Detect which cell encompasses the target text, then output its (X, Y) center coordinate. 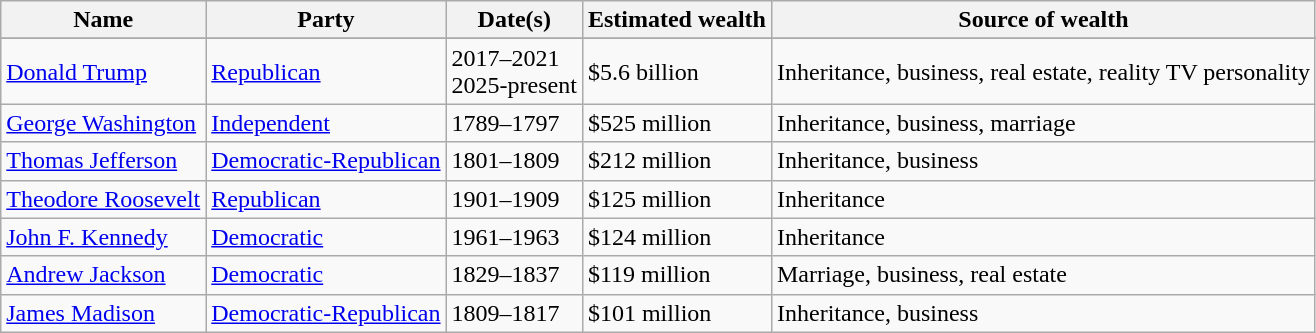
Andrew Jackson (104, 275)
$125 million (676, 199)
James Madison (104, 313)
$212 million (676, 161)
Marriage, business, real estate (1043, 275)
Theodore Roosevelt (104, 199)
1961–1963 (514, 237)
$101 million (676, 313)
Donald Trump (104, 72)
1801–1809 (514, 161)
$5.6 billion (676, 72)
1789–1797 (514, 123)
2017–20212025-present (514, 72)
$119 million (676, 275)
Date(s) (514, 20)
Party (326, 20)
John F. Kennedy (104, 237)
Source of wealth (1043, 20)
1829–1837 (514, 275)
Independent (326, 123)
Thomas Jefferson (104, 161)
$124 million (676, 237)
Inheritance, business, marriage (1043, 123)
1809–1817 (514, 313)
$525 million (676, 123)
Name (104, 20)
Inheritance, business, real estate, reality TV personality (1043, 72)
George Washington (104, 123)
Estimated wealth (676, 20)
1901–1909 (514, 199)
